Extract the (x, y) coordinate from the center of the cell holding the provided text.  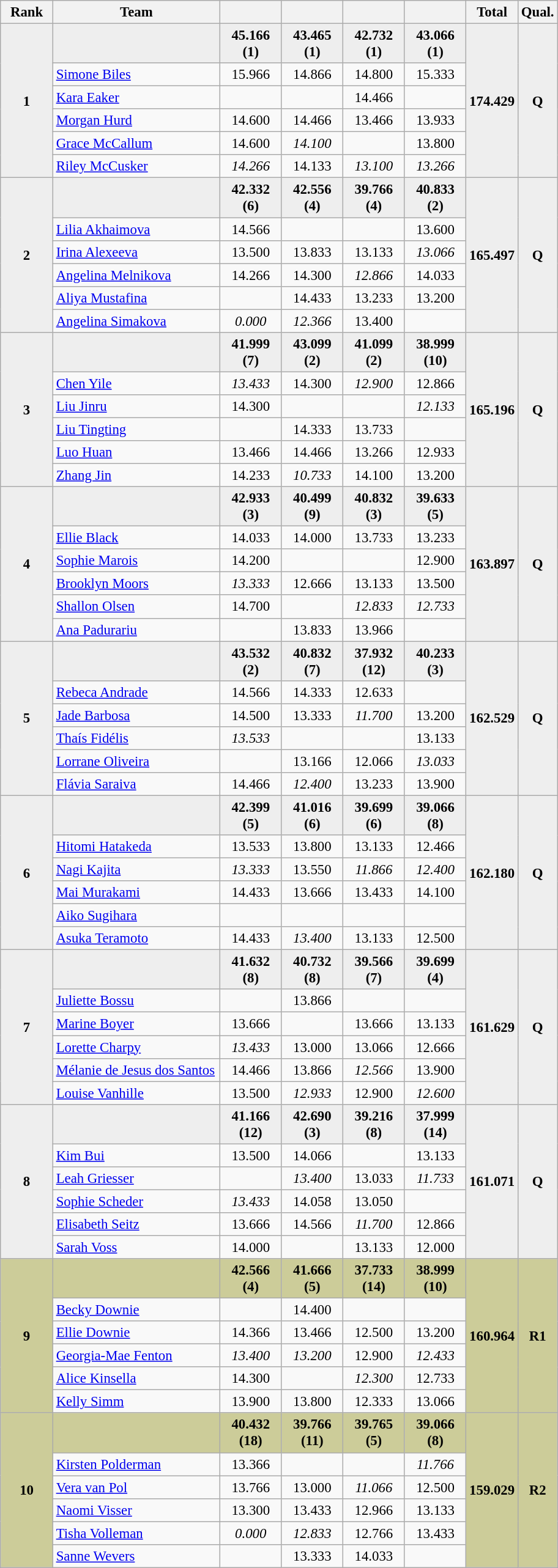
13.933 (436, 120)
12.633 (374, 692)
R2 (537, 1490)
13.050 (374, 1201)
162.529 (492, 719)
Qual. (537, 12)
14.058 (312, 1201)
14.366 (251, 1333)
11.733 (436, 1179)
Luo Huan (136, 452)
40.432 (18) (251, 1433)
Hitomi Hatakeda (136, 847)
Grace McCallum (136, 144)
40.499 (9) (312, 506)
Irina Alexeeva (136, 252)
Brooklyn Moors (136, 584)
Vera van Pol (136, 1487)
41.016 (6) (312, 815)
43.465 (1) (312, 44)
Kara Eaker (136, 98)
8 (27, 1181)
Ellie Black (136, 538)
14.500 (251, 715)
15.966 (251, 75)
42.933 (3) (251, 506)
39.216 (8) (374, 1124)
39.699 (6) (374, 815)
Flávia Saraiva (136, 784)
Asuka Teramoto (136, 938)
40.233 (3) (436, 661)
11.766 (436, 1464)
12.066 (374, 761)
Ellie Downie (136, 1333)
Morgan Hurd (136, 120)
Kim Bui (136, 1155)
39.766 (11) (312, 1433)
42.690 (3) (312, 1124)
39.766 (4) (374, 198)
Nagi Kajita (136, 870)
41.099 (2) (374, 352)
41.166 (12) (251, 1124)
Angelina Simakova (136, 321)
11.066 (374, 1487)
10 (27, 1490)
162.180 (492, 873)
Becky Downie (136, 1310)
37.999 (14) (436, 1124)
40.833 (2) (436, 198)
Elisabeth Seitz (136, 1224)
11.866 (374, 870)
Zhang Jin (136, 476)
Shallon Olsen (136, 607)
12.966 (374, 1510)
7 (27, 1027)
Mai Murakami (136, 893)
42.556 (4) (312, 198)
14.700 (251, 607)
Sanne Wevers (136, 1556)
Sophie Scheder (136, 1201)
39.633 (5) (436, 506)
42.732 (1) (374, 44)
14.233 (251, 476)
6 (27, 873)
43.532 (2) (251, 661)
14.800 (374, 75)
41.999 (7) (251, 352)
13.300 (251, 1510)
165.497 (492, 256)
9 (27, 1336)
1 (27, 101)
Leah Griesser (136, 1179)
40.832 (3) (374, 506)
Riley McCusker (136, 167)
12.300 (374, 1378)
37.733 (14) (374, 1279)
2 (27, 256)
Kirsten Polderman (136, 1464)
13.550 (312, 870)
Team (136, 12)
12.000 (436, 1247)
12.466 (436, 847)
Georgia-Mae Fenton (136, 1356)
174.429 (492, 101)
12.600 (436, 1093)
161.629 (492, 1027)
42.332 (6) (251, 198)
Rank (27, 12)
13.100 (374, 167)
Tisha Volleman (136, 1533)
Kelly Simm (136, 1402)
13.166 (312, 761)
13.600 (436, 229)
165.196 (492, 410)
5 (27, 719)
Simone Biles (136, 75)
12.333 (374, 1402)
Marine Boyer (136, 1024)
14.066 (312, 1155)
42.566 (4) (251, 1279)
10.733 (312, 476)
Aliya Mustafina (136, 298)
Liu Tingting (136, 429)
Liu Jinru (136, 407)
14.866 (312, 75)
Thaís Fidélis (136, 738)
R1 (537, 1336)
13.766 (251, 1487)
41.666 (5) (312, 1279)
14.200 (251, 561)
12.366 (312, 321)
40.732 (8) (312, 970)
43.099 (2) (312, 352)
Total (492, 12)
37.932 (12) (374, 661)
163.897 (492, 564)
12.566 (374, 1070)
4 (27, 564)
Angelina Melnikova (136, 275)
Chen Yile (136, 383)
3 (27, 410)
41.632 (8) (251, 970)
15.333 (436, 75)
160.964 (492, 1336)
Sarah Voss (136, 1247)
13.366 (251, 1464)
14.400 (312, 1310)
45.166 (1) (251, 44)
Naomi Visser (136, 1510)
40.832 (7) (312, 661)
Lorette Charpy (136, 1047)
Ana Padurariu (136, 630)
12.133 (436, 407)
39.699 (4) (436, 970)
Sophie Marois (136, 561)
Jade Barbosa (136, 715)
Mélanie de Jesus dos Santos (136, 1070)
159.029 (492, 1490)
39.765 (5) (374, 1433)
Aiko Sugihara (136, 916)
Juliette Bossu (136, 1001)
43.066 (1) (436, 44)
Louise Vanhille (136, 1093)
Lilia Akhaimova (136, 229)
42.399 (5) (251, 815)
12.766 (374, 1533)
39.566 (7) (374, 970)
161.071 (492, 1181)
Lorrane Oliveira (136, 761)
12.433 (436, 1356)
Alice Kinsella (136, 1378)
14.133 (312, 167)
Rebeca Andrade (136, 692)
13.966 (374, 630)
